Extract the (X, Y) coordinate from the center of the cell holding the provided text.  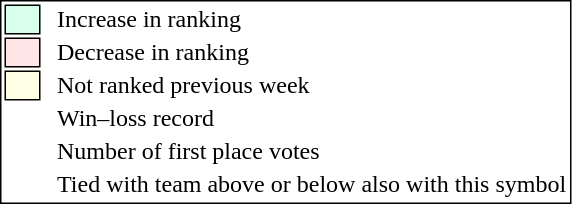
Decrease in ranking (312, 53)
Increase in ranking (312, 19)
Number of first place votes (312, 151)
Not ranked previous week (312, 85)
Win–loss record (312, 119)
Tied with team above or below also with this symbol (312, 185)
